Output the [x, y] coordinate of the center of the cell containing the given text.  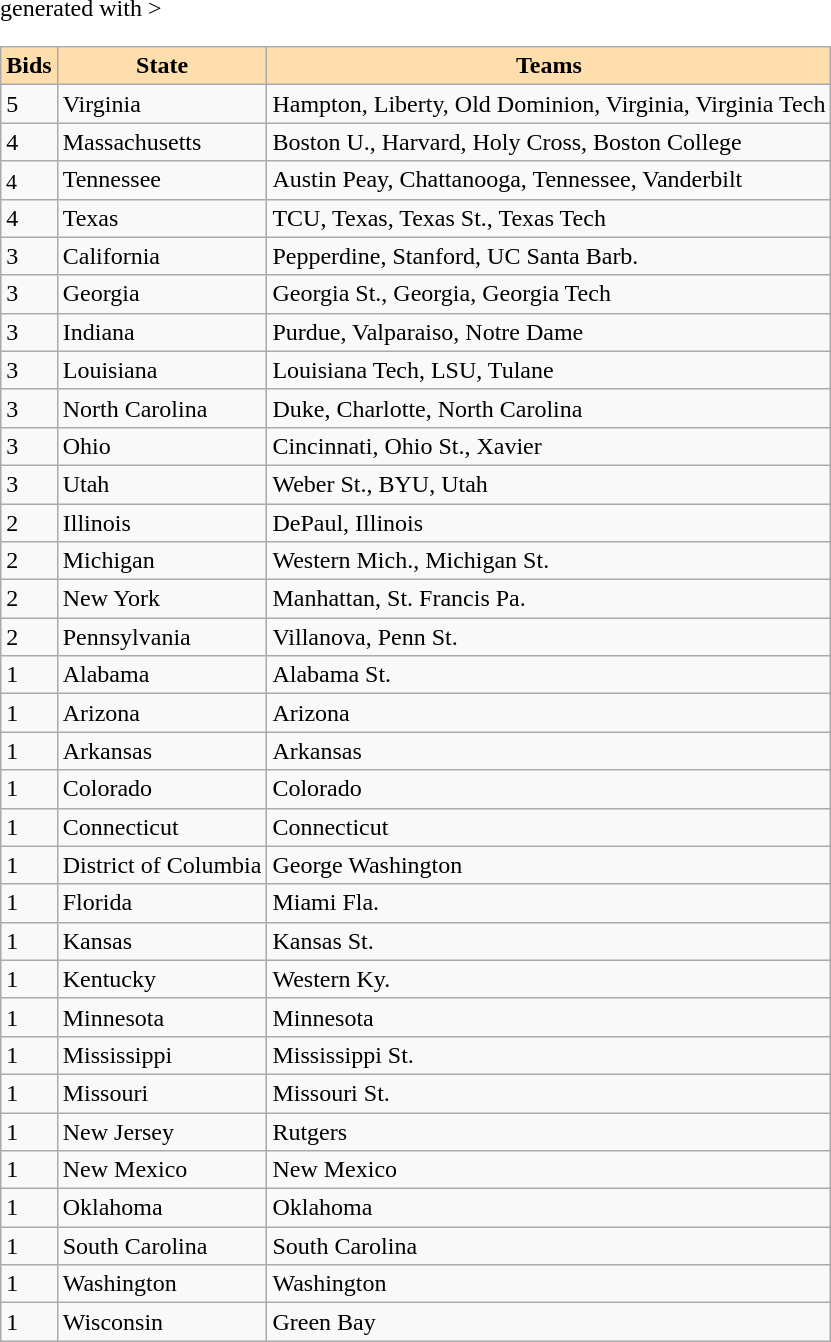
Kansas St. [549, 941]
Austin Peay, Chattanooga, Tennessee, Vanderbilt [549, 180]
Texas [162, 218]
District of Columbia [162, 865]
Mississippi [162, 1055]
Missouri St. [549, 1093]
Purdue, Valparaiso, Notre Dame [549, 332]
Mississippi St. [549, 1055]
Rutgers [549, 1131]
Alabama [162, 675]
Western Ky. [549, 979]
State [162, 66]
Hampton, Liberty, Old Dominion, Virginia, Virginia Tech [549, 104]
Cincinnati, Ohio St., Xavier [549, 446]
Florida [162, 903]
Green Bay [549, 1322]
Georgia [162, 294]
Missouri [162, 1093]
Alabama St. [549, 675]
Georgia St., Georgia, Georgia Tech [549, 294]
Tennessee [162, 180]
Michigan [162, 561]
Louisiana Tech, LSU, Tulane [549, 370]
Duke, Charlotte, North Carolina [549, 408]
Kentucky [162, 979]
Pennsylvania [162, 637]
Louisiana [162, 370]
Weber St., BYU, Utah [549, 484]
Bids [29, 66]
Massachusetts [162, 142]
TCU, Texas, Texas St., Texas Tech [549, 218]
DePaul, Illinois [549, 523]
Utah [162, 484]
Kansas [162, 941]
Boston U., Harvard, Holy Cross, Boston College [549, 142]
Western Mich., Michigan St. [549, 561]
Wisconsin [162, 1322]
Manhattan, St. Francis Pa. [549, 599]
Indiana [162, 332]
Miami Fla. [549, 903]
Ohio [162, 446]
North Carolina [162, 408]
California [162, 256]
Virginia [162, 104]
Villanova, Penn St. [549, 637]
5 [29, 104]
Illinois [162, 523]
New Jersey [162, 1131]
Pepperdine, Stanford, UC Santa Barb. [549, 256]
New York [162, 599]
Teams [549, 66]
George Washington [549, 865]
